Extract the [x, y] coordinate from the center of the cell holding the provided text.  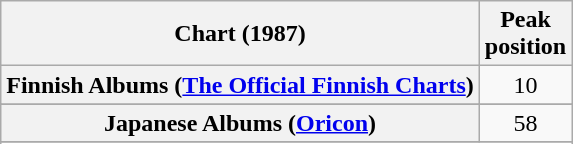
Japanese Albums (Oricon) [240, 123]
10 [525, 85]
Finnish Albums (The Official Finnish Charts) [240, 85]
Peakposition [525, 34]
58 [525, 123]
Chart (1987) [240, 34]
